Extract the (x, y) coordinate from the center of the cell holding the provided text.  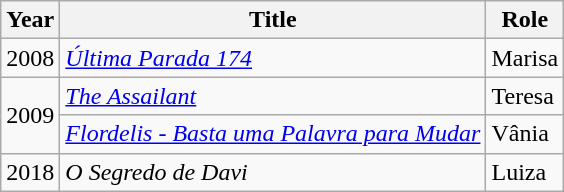
2018 (30, 172)
Role (525, 20)
Marisa (525, 58)
Vânia (525, 134)
Luiza (525, 172)
2008 (30, 58)
Teresa (525, 96)
2009 (30, 115)
The Assailant (273, 96)
Title (273, 20)
O Segredo de Davi (273, 172)
Year (30, 20)
Flordelis - Basta uma Palavra para Mudar (273, 134)
Última Parada 174 (273, 58)
